From the cell containing the given text, extract its center point as (X, Y) coordinate. 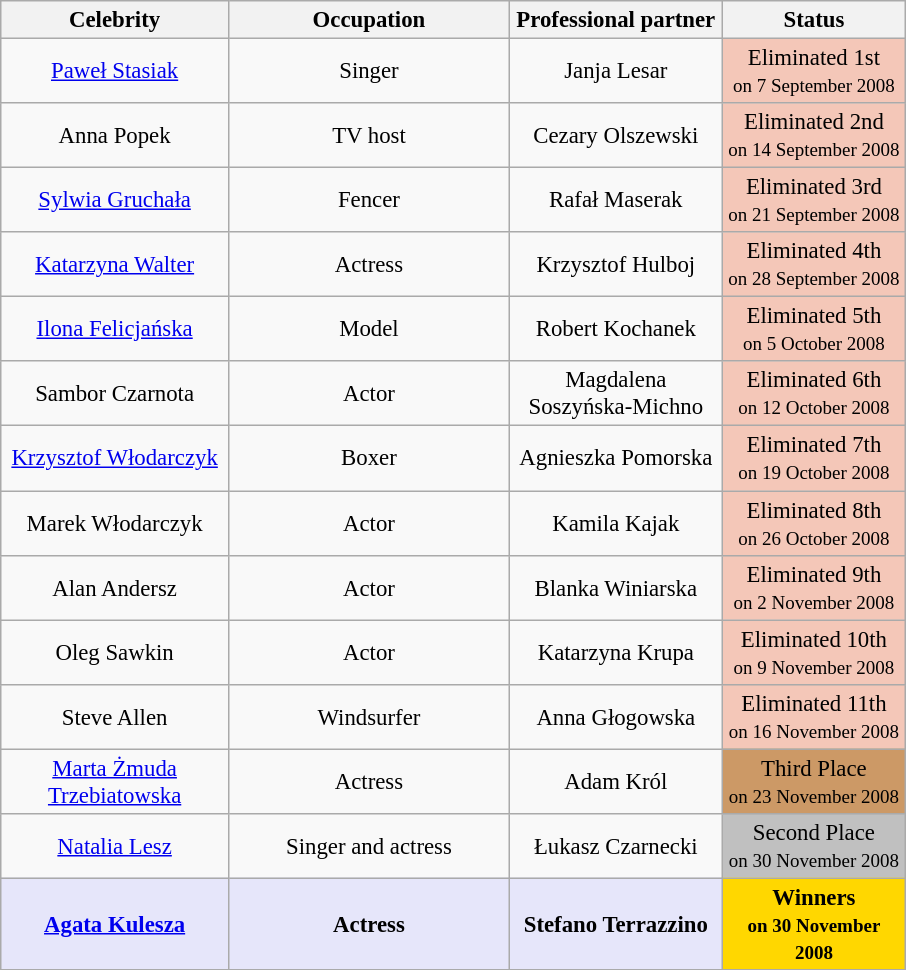
Professional partner (616, 20)
Winnerson 30 November 2008 (814, 924)
Robert Kochanek (616, 330)
Agata Kulesza (115, 924)
Singer (370, 70)
Fencer (370, 200)
Rafał Maserak (616, 200)
Katarzyna Walter (115, 264)
Sambor Czarnota (115, 394)
Stefano Terrazzino (616, 924)
Steve Allen (115, 716)
Eliminated 2ndon 14 September 2008 (814, 136)
Krzysztof Włodarczyk (115, 458)
Status (814, 20)
Magdalena Soszyńska-Michno (616, 394)
Singer and actress (370, 846)
Katarzyna Krupa (616, 652)
Third Placeon 23 November 2008 (814, 782)
Second Placeon 30 November 2008 (814, 846)
Krzysztof Hulboj (616, 264)
TV host (370, 136)
Blanka Winiarska (616, 588)
Eliminated 1ston 7 September 2008 (814, 70)
Occupation (370, 20)
Windsurfer (370, 716)
Kamila Kajak (616, 522)
Eliminated 11thon 16 November 2008 (814, 716)
Eliminated 9thon 2 November 2008 (814, 588)
Boxer (370, 458)
Paweł Stasiak (115, 70)
Cezary Olszewski (616, 136)
Oleg Sawkin (115, 652)
Model (370, 330)
Eliminated 8thon 26 October 2008 (814, 522)
Agnieszka Pomorska (616, 458)
Łukasz Czarnecki (616, 846)
Celebrity (115, 20)
Eliminated 6thon 12 October 2008 (814, 394)
Marek Włodarczyk (115, 522)
Marta Żmuda Trzebiatowska (115, 782)
Anna Głogowska (616, 716)
Ilona Felicjańska (115, 330)
Eliminated 7thon 19 October 2008 (814, 458)
Eliminated 10thon 9 November 2008 (814, 652)
Sylwia Gruchała (115, 200)
Eliminated 3rdon 21 September 2008 (814, 200)
Alan Andersz (115, 588)
Eliminated 4thon 28 September 2008 (814, 264)
Natalia Lesz (115, 846)
Anna Popek (115, 136)
Janja Lesar (616, 70)
Eliminated 5thon 5 October 2008 (814, 330)
Adam Król (616, 782)
